Find where the given text appears and provide that cell's center as [x, y] coordinate. 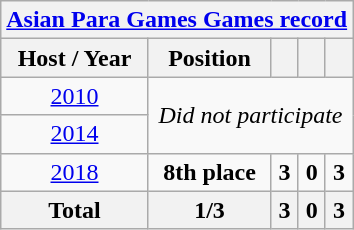
Host / Year [75, 58]
2014 [75, 134]
Total [75, 210]
Position [210, 58]
2010 [75, 96]
2018 [75, 172]
1/3 [210, 210]
Did not participate [250, 115]
8th place [210, 172]
Asian Para Games Games record [177, 20]
